Search for the cell housing the specified text and yield its [x, y] center coordinate. 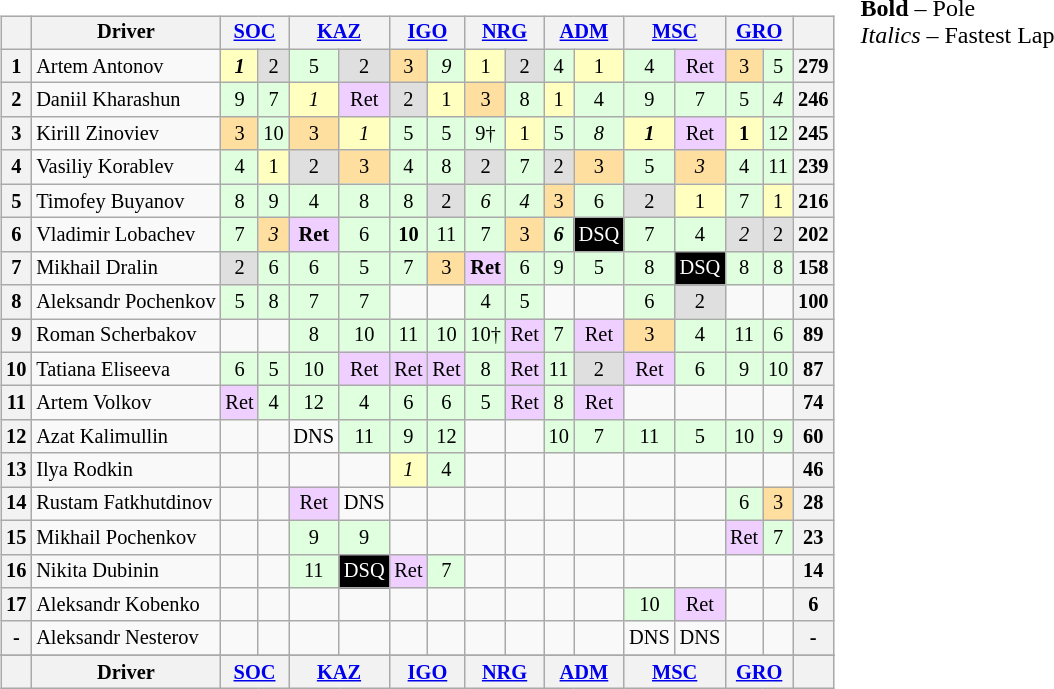
89 [813, 336]
158 [813, 268]
Timofey Buyanov [126, 201]
Kirill Zinoviev [126, 134]
13 [16, 470]
Aleksandr Nesterov [126, 638]
Aleksandr Pochenkov [126, 302]
15 [16, 537]
Daniil Kharashun [126, 100]
87 [813, 369]
9† [485, 134]
100 [813, 302]
Mikhail Dralin [126, 268]
Artem Antonov [126, 66]
Rustam Fatkhutdinov [126, 504]
23 [813, 537]
28 [813, 504]
Vladimir Lobachev [126, 235]
16 [16, 571]
Artem Volkov [126, 403]
Tatiana Eliseeva [126, 369]
10† [485, 336]
239 [813, 167]
17 [16, 605]
Roman Scherbakov [126, 336]
74 [813, 403]
246 [813, 100]
60 [813, 437]
202 [813, 235]
Aleksandr Kobenko [126, 605]
Nikita Dubinin [126, 571]
216 [813, 201]
Ilya Rodkin [126, 470]
Vasiliy Korablev [126, 167]
Azat Kalimullin [126, 437]
Mikhail Pochenkov [126, 537]
245 [813, 134]
46 [813, 470]
279 [813, 66]
